Detect which cell encompasses the target text, then output its (X, Y) center coordinate. 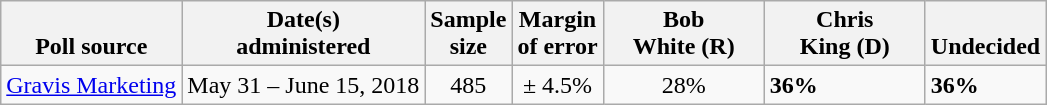
BobWhite (R) (684, 34)
Marginof error (558, 34)
Date(s)administered (304, 34)
485 (468, 85)
± 4.5% (558, 85)
Poll source (92, 34)
Gravis Marketing (92, 85)
May 31 – June 15, 2018 (304, 85)
Samplesize (468, 34)
28% (684, 85)
Undecided (985, 34)
ChrisKing (D) (844, 34)
